For the text-containing cell, return its midpoint in [X, Y] coordinate format. 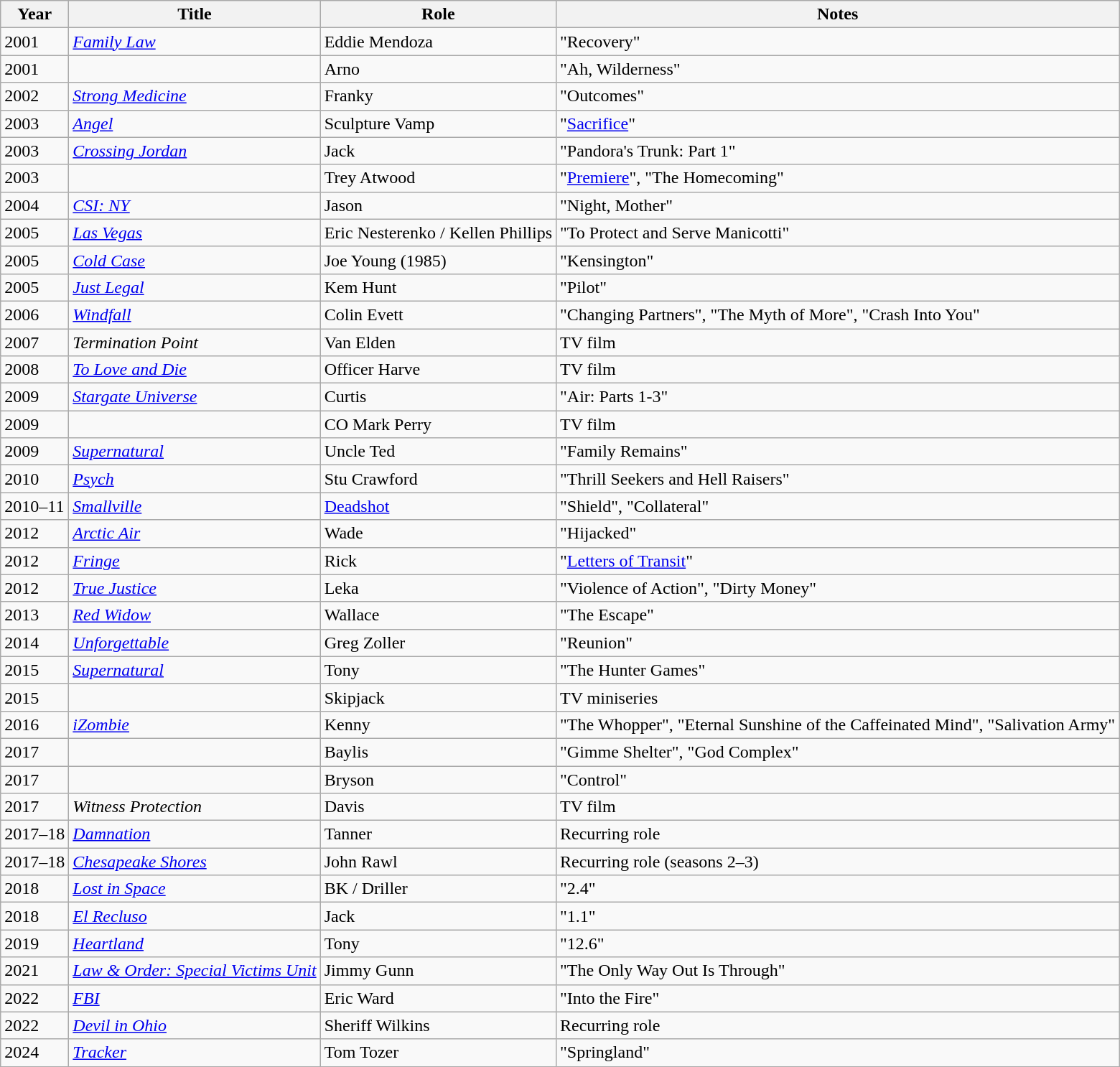
Witness Protection [195, 807]
Cold Case [195, 260]
2010 [34, 479]
Tracker [195, 1053]
Skipjack [438, 697]
Role [438, 14]
CO Mark Perry [438, 424]
Title [195, 14]
"Control" [838, 779]
Rick [438, 561]
Wade [438, 533]
Eric Ward [438, 998]
"Into the Fire" [838, 998]
2008 [34, 370]
Termination Point [195, 343]
"Changing Partners", "The Myth of More", "Crash Into You" [838, 314]
"1.1" [838, 916]
Crossing Jordan [195, 151]
2016 [34, 724]
Arctic Air [195, 533]
BK / Driller [438, 889]
"The Only Way Out Is Through" [838, 971]
"2.4" [838, 889]
"Kensington" [838, 260]
Jason [438, 205]
True Justice [195, 588]
2014 [34, 643]
TV miniseries [838, 697]
Leka [438, 588]
Chesapeake Shores [195, 862]
"Pandora's Trunk: Part 1" [838, 151]
"Ah, Wilderness" [838, 69]
Van Elden [438, 343]
Wallace [438, 615]
Damnation [195, 834]
Notes [838, 14]
Franky [438, 96]
Davis [438, 807]
"The Hunter Games" [838, 670]
2002 [34, 96]
Windfall [195, 314]
Just Legal [195, 287]
Recurring role (seasons 2–3) [838, 862]
"Letters of Transit" [838, 561]
Family Law [195, 42]
"Air: Parts 1-3" [838, 397]
Tom Tozer [438, 1053]
"Recovery" [838, 42]
"12.6" [838, 943]
John Rawl [438, 862]
iZombie [195, 724]
Eric Nesterenko / Kellen Phillips [438, 233]
2019 [34, 943]
"Shield", "Collateral" [838, 506]
Angel [195, 124]
"Pilot" [838, 287]
Deadshot [438, 506]
Law & Order: Special Victims Unit [195, 971]
2007 [34, 343]
Uncle Ted [438, 452]
Stu Crawford [438, 479]
"The Escape" [838, 615]
To Love and Die [195, 370]
Heartland [195, 943]
"Springland" [838, 1053]
Unforgettable [195, 643]
"To Protect and Serve Manicotti" [838, 233]
Sheriff Wilkins [438, 1025]
Jimmy Gunn [438, 971]
Kem Hunt [438, 287]
2024 [34, 1053]
Sculpture Vamp [438, 124]
FBI [195, 998]
Colin Evett [438, 314]
Psych [195, 479]
Red Widow [195, 615]
"Gimme Shelter", "God Complex" [838, 752]
"Reunion" [838, 643]
"Thrill Seekers and Hell Raisers" [838, 479]
Joe Young (1985) [438, 260]
"Violence of Action", "Dirty Money" [838, 588]
Bryson [438, 779]
Greg Zoller [438, 643]
Trey Atwood [438, 178]
2004 [34, 205]
El Recluso [195, 916]
"Premiere", "The Homecoming" [838, 178]
"Night, Mother" [838, 205]
Baylis [438, 752]
Stargate Universe [195, 397]
2013 [34, 615]
Officer Harve [438, 370]
"Family Remains" [838, 452]
Curtis [438, 397]
Strong Medicine [195, 96]
"The Whopper", "Eternal Sunshine of the Caffeinated Mind", "Salivation Army" [838, 724]
"Hijacked" [838, 533]
Las Vegas [195, 233]
Devil in Ohio [195, 1025]
Tanner [438, 834]
Year [34, 14]
Eddie Mendoza [438, 42]
"Sacrifice" [838, 124]
"Outcomes" [838, 96]
2006 [34, 314]
Kenny [438, 724]
Arno [438, 69]
2010–11 [34, 506]
2021 [34, 971]
CSI: NY [195, 205]
Smallville [195, 506]
Fringe [195, 561]
Lost in Space [195, 889]
